Output the [x, y] coordinate of the center of the cell containing the given text.  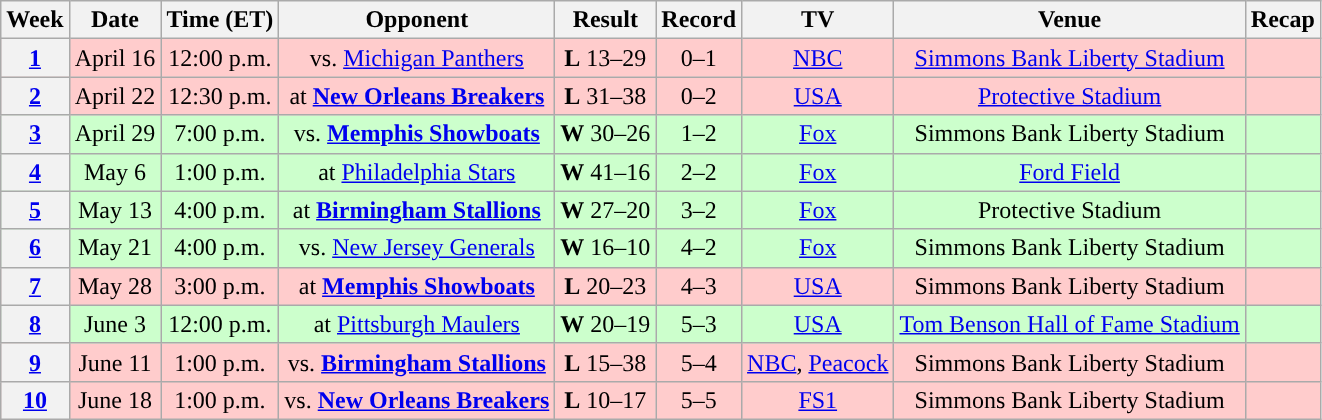
vs. Michigan Panthers [417, 58]
May 28 [115, 286]
8 [35, 324]
vs. Birmingham Stallions [417, 362]
9 [35, 362]
3 [35, 134]
2 [35, 96]
7 [35, 286]
W 27–20 [606, 210]
June 3 [115, 324]
3:00 p.m. [220, 286]
at Pittsburgh Maulers [417, 324]
1 [35, 58]
April 29 [115, 134]
W 41–16 [606, 172]
Time (ET) [220, 20]
L 13–29 [606, 58]
4–2 [699, 248]
April 22 [115, 96]
May 13 [115, 210]
at Memphis Showboats [417, 286]
5–5 [699, 400]
L 15–38 [606, 362]
12:30 p.m. [220, 96]
W 16–10 [606, 248]
vs. New Jersey Generals [417, 248]
0–2 [699, 96]
L 20–23 [606, 286]
vs. Memphis Showboats [417, 134]
W 20–19 [606, 324]
Ford Field [1070, 172]
W 30–26 [606, 134]
TV [818, 20]
Record [699, 20]
FS1 [818, 400]
at New Orleans Breakers [417, 96]
at Philadelphia Stars [417, 172]
NBC [818, 58]
NBC, Peacock [818, 362]
vs. New Orleans Breakers [417, 400]
4–3 [699, 286]
0–1 [699, 58]
5–4 [699, 362]
June 18 [115, 400]
3–2 [699, 210]
5 [35, 210]
Opponent [417, 20]
May 21 [115, 248]
Recap [1282, 20]
June 11 [115, 362]
Week [35, 20]
2–2 [699, 172]
Venue [1070, 20]
Date [115, 20]
L 31–38 [606, 96]
Result [606, 20]
L 10–17 [606, 400]
4 [35, 172]
7:00 p.m. [220, 134]
5–3 [699, 324]
at Birmingham Stallions [417, 210]
April 16 [115, 58]
May 6 [115, 172]
10 [35, 400]
6 [35, 248]
1–2 [699, 134]
Tom Benson Hall of Fame Stadium [1070, 324]
